From the cell containing the given text, extract its center point as [X, Y] coordinate. 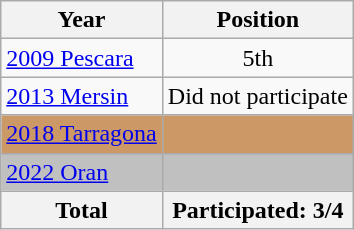
Participated: 3/4 [258, 210]
Total [82, 210]
Position [258, 20]
2018 Tarragona [82, 134]
Did not participate [258, 96]
2013 Mersin [82, 96]
2022 Oran [82, 172]
5th [258, 58]
2009 Pescara [82, 58]
Year [82, 20]
